Return (X, Y) of the center of cell containing provided text 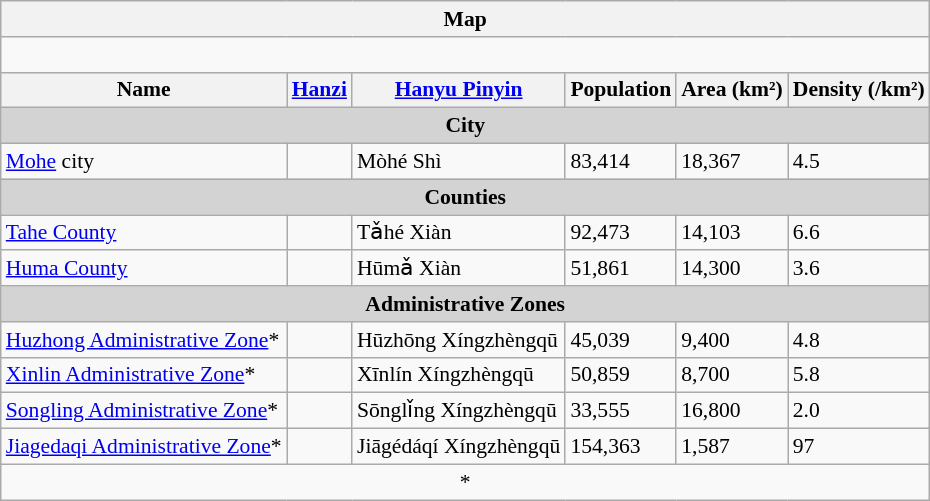
Map (466, 19)
Population (620, 90)
Tahe County (144, 233)
Huma County (144, 269)
Mòhé Shì (458, 162)
City (466, 126)
Jiagedaqi Administrative Zone* (144, 447)
51,861 (620, 269)
Xinlin Administrative Zone* (144, 375)
33,555 (620, 411)
1,587 (732, 447)
Mohe city (144, 162)
9,400 (732, 340)
Hūzhōng Xíngzhèngqū (458, 340)
Hanzi (320, 90)
5.8 (859, 375)
16,800 (732, 411)
3.6 (859, 269)
Administrative Zones (466, 304)
Name (144, 90)
* (466, 482)
Sōnglǐng Xíngzhèngqū (458, 411)
Area (km²) (732, 90)
2.0 (859, 411)
Tǎhé Xiàn (458, 233)
Xīnlín Xíngzhèngqū (458, 375)
Huzhong Administrative Zone* (144, 340)
Hūmǎ Xiàn (458, 269)
8,700 (732, 375)
4.8 (859, 340)
Density (/km²) (859, 90)
Songling Administrative Zone* (144, 411)
Counties (466, 197)
Jiāgédáqí Xíngzhèngqū (458, 447)
45,039 (620, 340)
6.6 (859, 233)
154,363 (620, 447)
83,414 (620, 162)
92,473 (620, 233)
14,103 (732, 233)
50,859 (620, 375)
14,300 (732, 269)
97 (859, 447)
4.5 (859, 162)
Hanyu Pinyin (458, 90)
18,367 (732, 162)
